Scan for the cell matching the given text and deliver its [X, Y] coordinate at center. 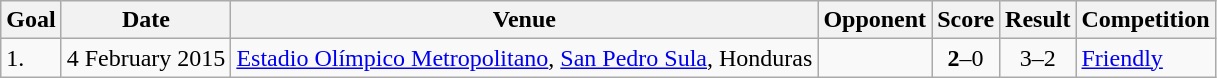
Competition [1146, 20]
Opponent [875, 20]
Venue [524, 20]
Friendly [1146, 58]
3–2 [1038, 58]
1. [31, 58]
Date [146, 20]
2–0 [966, 58]
4 February 2015 [146, 58]
Estadio Olímpico Metropolitano, San Pedro Sula, Honduras [524, 58]
Result [1038, 20]
Score [966, 20]
Goal [31, 20]
